Identify which cell holds the provided text, then report its (X, Y) central coordinate. 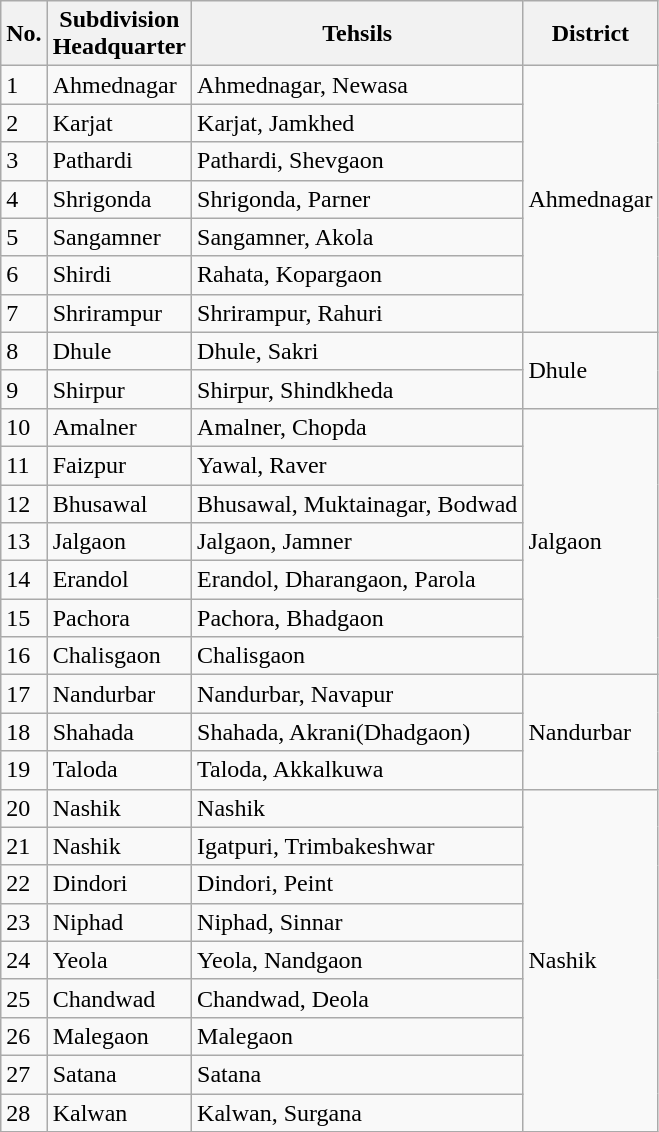
13 (24, 542)
Dindori (119, 884)
17 (24, 694)
Niphad, Sinnar (358, 922)
Pathardi (119, 161)
Dhule, Sakri (358, 351)
20 (24, 808)
Karjat (119, 123)
3 (24, 161)
27 (24, 1074)
8 (24, 351)
1 (24, 85)
25 (24, 998)
Chandwad (119, 998)
Erandol, Dharangaon, Parola (358, 580)
Nandurbar, Navapur (358, 694)
District (590, 34)
Shrirampur (119, 313)
Shrigonda (119, 199)
Erandol (119, 580)
Sangamner (119, 237)
Faizpur (119, 465)
5 (24, 237)
Rahata, Kopargaon (358, 275)
No. (24, 34)
Igatpuri, Trimbakeshwar (358, 846)
12 (24, 503)
Pachora (119, 618)
Shirdi (119, 275)
Jalgaon, Jamner (358, 542)
Yawal, Raver (358, 465)
Taloda (119, 770)
Karjat, Jamkhed (358, 123)
Sangamner, Akola (358, 237)
7 (24, 313)
2 (24, 123)
Yeola (119, 960)
Bhusawal (119, 503)
Shirpur (119, 389)
SubdivisionHeadquarter (119, 34)
23 (24, 922)
Pachora, Bhadgaon (358, 618)
9 (24, 389)
18 (24, 732)
Ahmednagar, Newasa (358, 85)
Amalner (119, 427)
11 (24, 465)
15 (24, 618)
21 (24, 846)
14 (24, 580)
Pathardi, Shevgaon (358, 161)
4 (24, 199)
Shahada, Akrani(Dhadgaon) (358, 732)
6 (24, 275)
16 (24, 656)
Tehsils (358, 34)
Kalwan (119, 1113)
Amalner, Chopda (358, 427)
Chandwad, Deola (358, 998)
19 (24, 770)
Yeola, Nandgaon (358, 960)
22 (24, 884)
Dindori, Peint (358, 884)
26 (24, 1036)
28 (24, 1113)
Shirpur, Shindkheda (358, 389)
Shahada (119, 732)
24 (24, 960)
Niphad (119, 922)
Taloda, Akkalkuwa (358, 770)
Shrigonda, Parner (358, 199)
Shrirampur, Rahuri (358, 313)
Kalwan, Surgana (358, 1113)
Bhusawal, Muktainagar, Bodwad (358, 503)
10 (24, 427)
